Extract the [x, y] coordinate from the center of the cell holding the provided text.  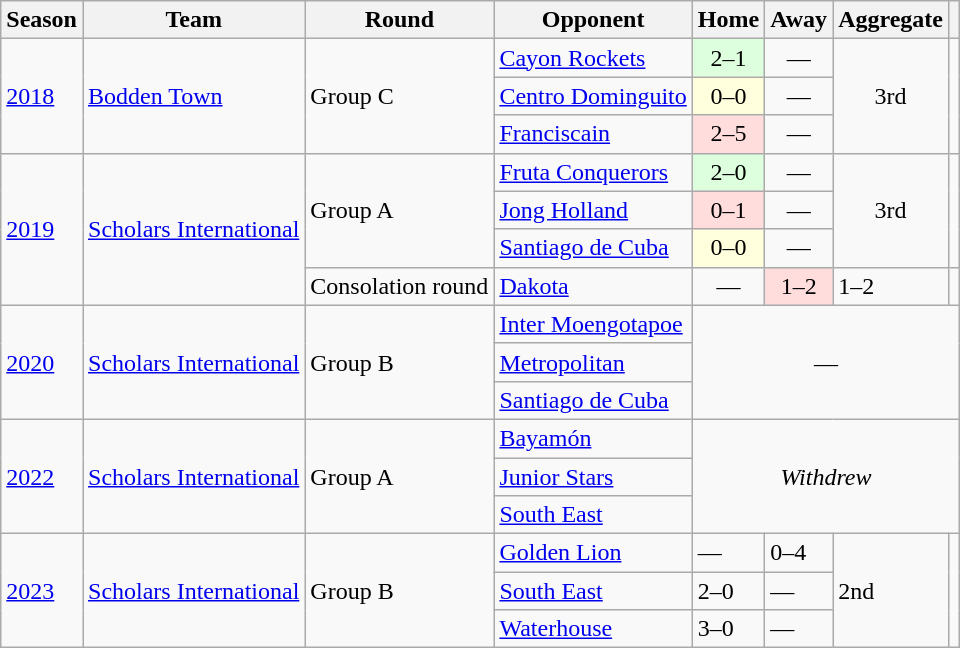
Centro Dominguito [593, 96]
Home [728, 20]
2018 [42, 96]
2019 [42, 229]
Consolation round [400, 286]
0–1 [728, 210]
2020 [42, 362]
Bayamón [593, 438]
3–0 [728, 629]
Aggregate [891, 20]
Season [42, 20]
Waterhouse [593, 629]
Junior Stars [593, 477]
Bodden Town [193, 96]
2022 [42, 476]
Group C [400, 96]
2023 [42, 591]
Round [400, 20]
2–1 [728, 58]
Fruta Conquerors [593, 172]
Franciscain [593, 134]
Opponent [593, 20]
2nd [891, 591]
Withdrew [826, 476]
Metropolitan [593, 362]
Golden Lion [593, 553]
Jong Holland [593, 210]
Cayon Rockets [593, 58]
Team [193, 20]
Dakota [593, 286]
Away [799, 20]
Inter Moengotapoe [593, 324]
0–4 [799, 553]
2–5 [728, 134]
